Pinpoint the cell where the given text exists, returning its (x, y) midpoint coordinate. 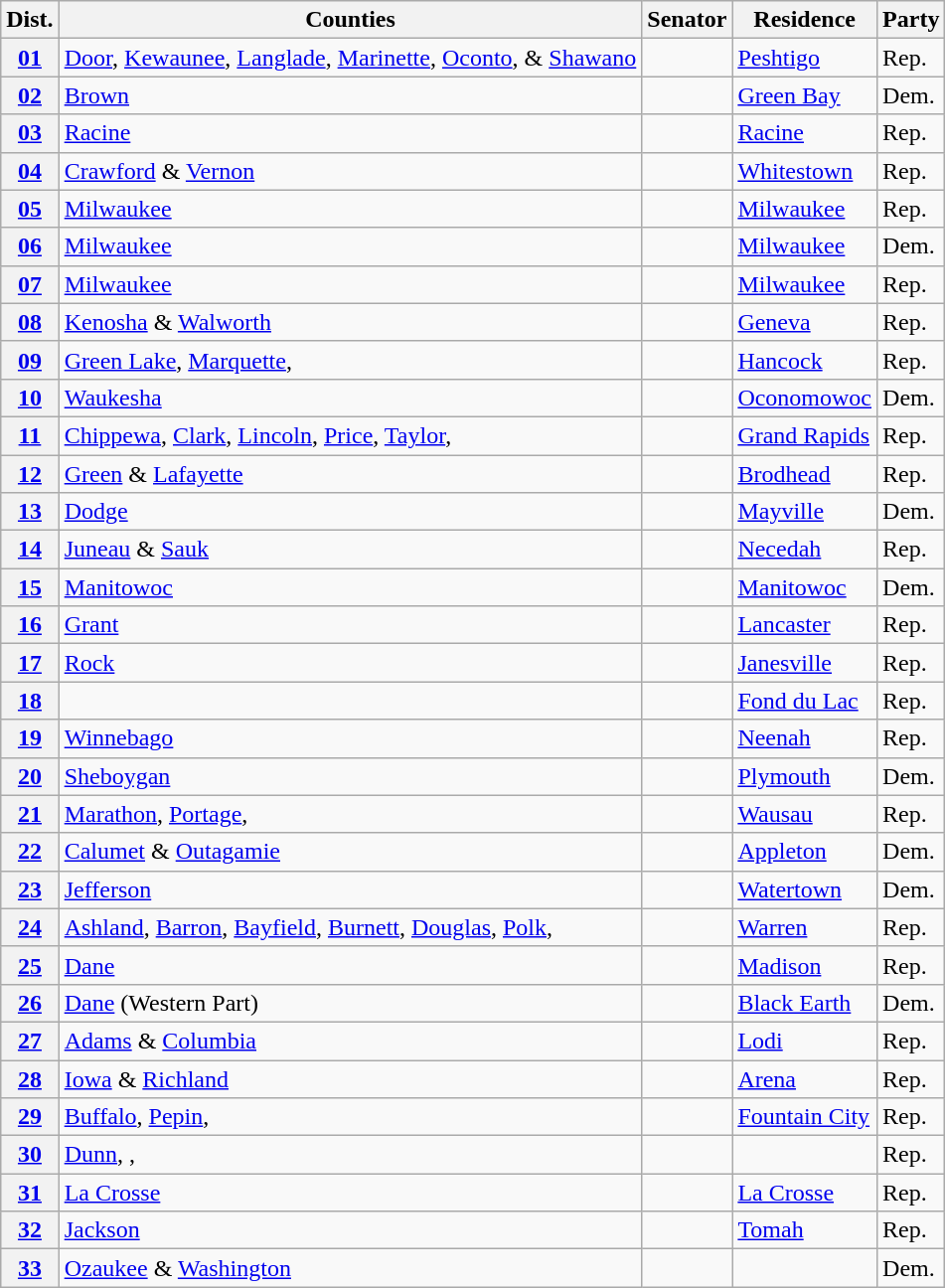
10 (30, 398)
Brodhead (805, 474)
Wausau (805, 814)
21 (30, 814)
20 (30, 776)
28 (30, 1078)
Door, Kewaunee, Langlade, Marinette, Oconto, & Shawano (350, 58)
Residence (805, 20)
Green & Lafayette (350, 474)
Geneva (805, 322)
24 (30, 927)
Brown (350, 95)
Lancaster (805, 625)
Crawford & Vernon (350, 171)
Fond du Lac (805, 701)
Warren (805, 927)
Plymouth (805, 776)
31 (30, 1193)
19 (30, 738)
03 (30, 133)
Juneau & Sauk (350, 550)
04 (30, 171)
Jackson (350, 1230)
08 (30, 322)
Buffalo, Pepin, (350, 1117)
05 (30, 209)
33 (30, 1268)
Dist. (30, 20)
Appleton (805, 852)
16 (30, 625)
Neenah (805, 738)
Tomah (805, 1230)
29 (30, 1117)
32 (30, 1230)
Oconomowoc (805, 398)
01 (30, 58)
Sheboygan (350, 776)
13 (30, 512)
Party (911, 20)
Whitestown (805, 171)
Grand Rapids (805, 435)
11 (30, 435)
09 (30, 360)
17 (30, 663)
Chippewa, Clark, Lincoln, Price, Taylor, (350, 435)
30 (30, 1155)
Mayville (805, 512)
18 (30, 701)
Watertown (805, 889)
Janesville (805, 663)
Dane (Western Part) (350, 1003)
23 (30, 889)
25 (30, 965)
26 (30, 1003)
Fountain City (805, 1117)
Calumet & Outagamie (350, 852)
Iowa & Richland (350, 1078)
Arena (805, 1078)
Green Bay (805, 95)
Green Lake, Marquette, (350, 360)
Adams & Columbia (350, 1041)
02 (30, 95)
Rock (350, 663)
Grant (350, 625)
Dunn, , (350, 1155)
Dodge (350, 512)
22 (30, 852)
Senator (688, 20)
12 (30, 474)
Counties (350, 20)
27 (30, 1041)
Ashland, Barron, Bayfield, Burnett, Douglas, Polk, (350, 927)
Waukesha (350, 398)
Necedah (805, 550)
Lodi (805, 1041)
14 (30, 550)
Jefferson (350, 889)
Hancock (805, 360)
15 (30, 587)
Black Earth (805, 1003)
Kenosha & Walworth (350, 322)
Dane (350, 965)
07 (30, 284)
Peshtigo (805, 58)
06 (30, 246)
Marathon, Portage, (350, 814)
Ozaukee & Washington (350, 1268)
Madison (805, 965)
Winnebago (350, 738)
